For the text-containing cell, return its midpoint in [X, Y] coordinate format. 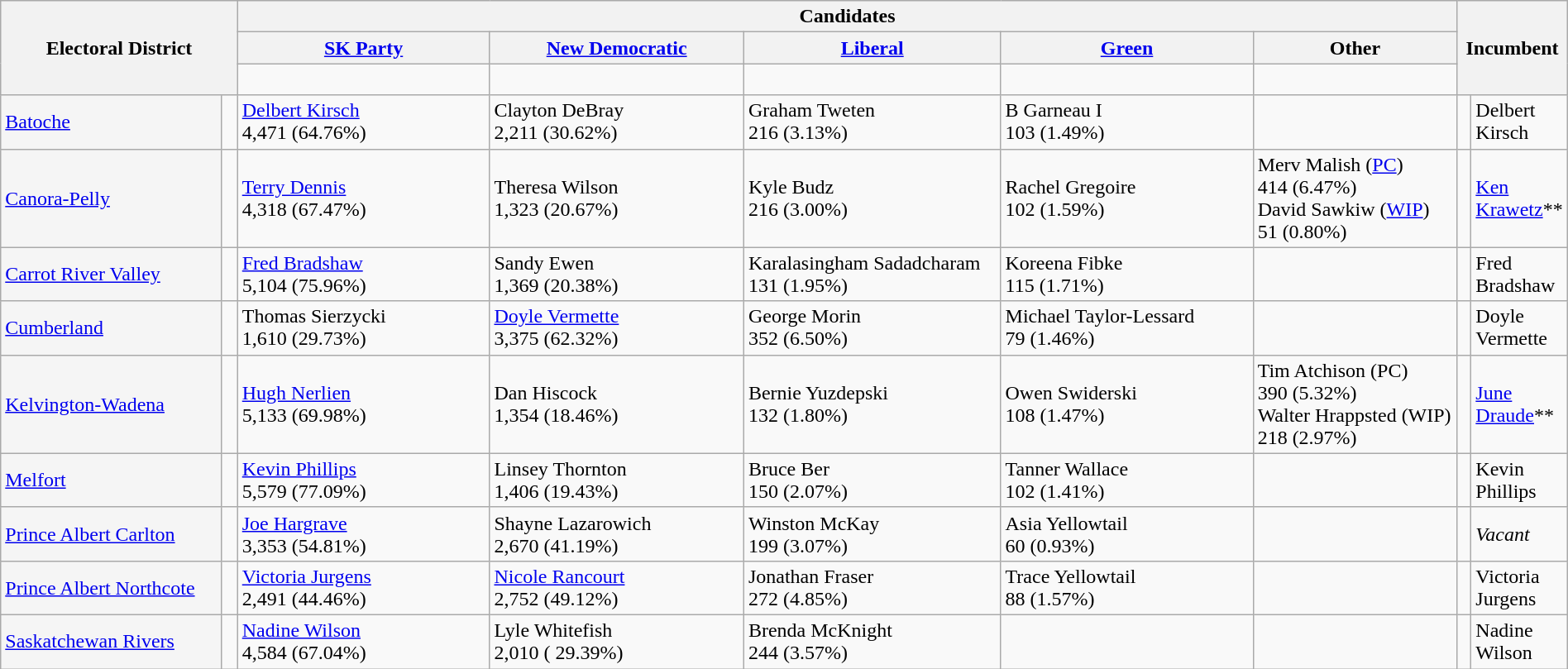
Nadine Wilson4,584 (67.04%) [364, 642]
June Draude** [1519, 404]
Delbert Kirsch4,471 (64.76%) [364, 122]
Delbert Kirsch [1519, 122]
Fred Bradshaw5,104 (75.96%) [364, 275]
Saskatchewan Rivers [111, 642]
Prince Albert Carlton [111, 534]
Lyle Whitefish2,010 ( 29.39%) [617, 642]
Batoche [111, 122]
Green [1126, 48]
Kelvington-Wadena [111, 404]
Kevin Phillips [1519, 480]
Bruce Ber150 (2.07%) [872, 480]
Winston McKay199 (3.07%) [872, 534]
Electoral District [119, 48]
Other [1355, 48]
Sandy Ewen1,369 (20.38%) [617, 275]
Graham Tweten216 (3.13%) [872, 122]
Merv Malish (PC)414 (6.47%)David Sawkiw (WIP)51 (0.80%) [1355, 198]
Michael Taylor-Lessard79 (1.46%) [1126, 327]
Rachel Gregoire102 (1.59%) [1126, 198]
Victoria Jurgens2,491 (44.46%) [364, 587]
Jonathan Fraser272 (4.85%) [872, 587]
Thomas Sierzycki1,610 (29.73%) [364, 327]
Theresa Wilson1,323 (20.67%) [617, 198]
Brenda McKnight244 (3.57%) [872, 642]
Candidates [847, 17]
Fred Bradshaw [1519, 275]
Kyle Budz216 (3.00%) [872, 198]
SK Party [364, 48]
Clayton DeBray2,211 (30.62%) [617, 122]
Terry Dennis4,318 (67.47%) [364, 198]
New Democratic [617, 48]
Melfort [111, 480]
Hugh Nerlien5,133 (69.98%) [364, 404]
Tanner Wallace102 (1.41%) [1126, 480]
Asia Yellowtail60 (0.93%) [1126, 534]
Dan Hiscock1,354 (18.46%) [617, 404]
Liberal [872, 48]
Bernie Yuzdepski132 (1.80%) [872, 404]
Doyle Vermette [1519, 327]
Nadine Wilson [1519, 642]
Trace Yellowtail88 (1.57%) [1126, 587]
Prince Albert Northcote [111, 587]
Koreena Fibke115 (1.71%) [1126, 275]
B Garneau I103 (1.49%) [1126, 122]
Doyle Vermette3,375 (62.32%) [617, 327]
Nicole Rancourt2,752 (49.12%) [617, 587]
Shayne Lazarowich2,670 (41.19%) [617, 534]
Cumberland [111, 327]
Carrot River Valley [111, 275]
Victoria Jurgens [1519, 587]
Kevin Phillips5,579 (77.09%) [364, 480]
Ken Krawetz** [1519, 198]
Linsey Thornton1,406 (19.43%) [617, 480]
Canora-Pelly [111, 198]
Owen Swiderski108 (1.47%) [1126, 404]
Karalasingham Sadadcharam131 (1.95%) [872, 275]
Vacant [1519, 534]
Incumbent [1513, 48]
George Morin352 (6.50%) [872, 327]
Joe Hargrave3,353 (54.81%) [364, 534]
Tim Atchison (PC)390 (5.32%)Walter Hrappsted (WIP)218 (2.97%) [1355, 404]
